Determine the (X, Y) coordinate at the center of the cell enclosing the given text.  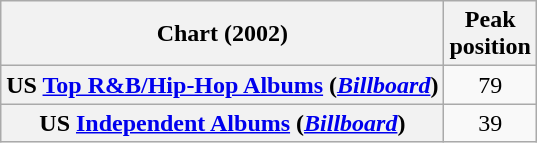
Chart (2002) (222, 34)
Peakposition (490, 34)
79 (490, 85)
39 (490, 123)
US Independent Albums (Billboard) (222, 123)
US Top R&B/Hip-Hop Albums (Billboard) (222, 85)
